From the cell containing the given text, extract its center point as [X, Y] coordinate. 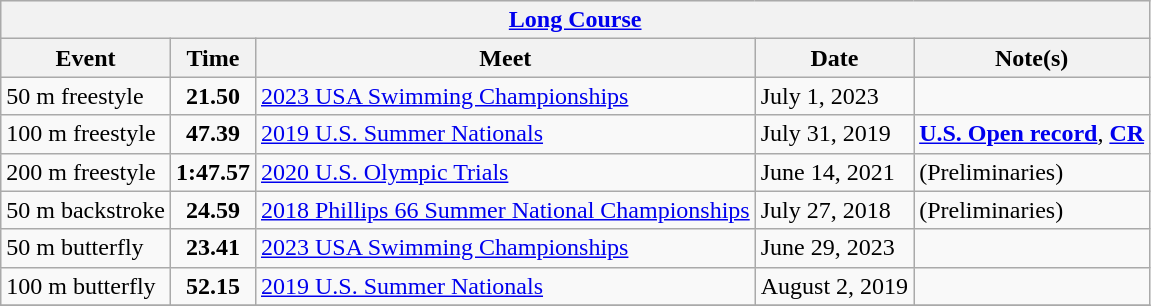
50 m backstroke [86, 210]
June 29, 2023 [834, 248]
Event [86, 58]
50 m butterfly [86, 248]
Long Course [576, 20]
200 m freestyle [86, 172]
August 2, 2019 [834, 286]
24.59 [212, 210]
June 14, 2021 [834, 172]
July 1, 2023 [834, 96]
July 27, 2018 [834, 210]
Meet [505, 58]
Note(s) [1032, 58]
100 m butterfly [86, 286]
Date [834, 58]
52.15 [212, 286]
Time [212, 58]
July 31, 2019 [834, 134]
1:47.57 [212, 172]
47.39 [212, 134]
100 m freestyle [86, 134]
2020 U.S. Olympic Trials [505, 172]
2018 Phillips 66 Summer National Championships [505, 210]
U.S. Open record, CR [1032, 134]
21.50 [212, 96]
23.41 [212, 248]
50 m freestyle [86, 96]
